Find where the given text appears and provide that cell's center as [X, Y] coordinate. 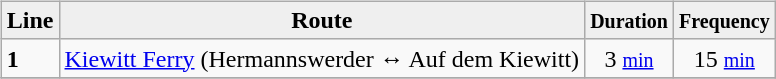
15 min [724, 58]
Frequency [724, 20]
Route [322, 20]
3 min [630, 58]
Duration [630, 20]
Kiewitt Ferry (Hermannswerder ↔ Auf dem Kiewitt) [322, 58]
1 [30, 58]
Line [30, 20]
